Output the (x, y) coordinate of the center of the cell containing the given text.  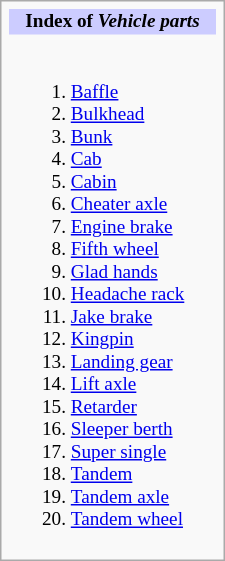
Index of Vehicle parts (112, 22)
